For the text-containing cell, return its midpoint in [X, Y] coordinate format. 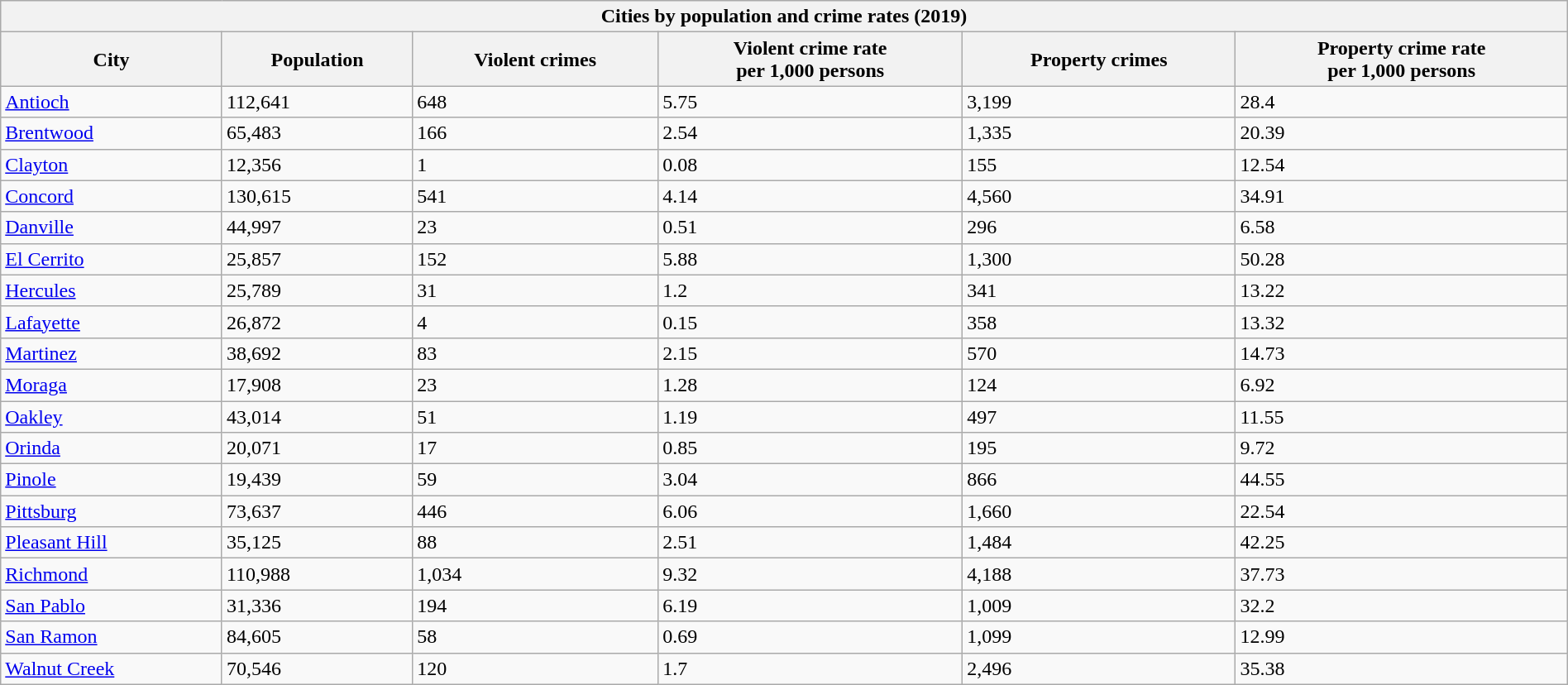
2.54 [810, 133]
City [112, 60]
Cities by population and crime rates (2019) [784, 17]
0.08 [810, 165]
1,484 [1099, 543]
2.51 [810, 543]
4 [536, 322]
Richmond [112, 574]
Brentwood [112, 133]
0.85 [810, 448]
14.73 [1401, 353]
Danville [112, 228]
155 [1099, 165]
San Pablo [112, 606]
Walnut Creek [112, 668]
Hercules [112, 290]
44.55 [1401, 480]
110,988 [317, 574]
2,496 [1099, 668]
25,857 [317, 259]
1,660 [1099, 511]
13.22 [1401, 290]
50.28 [1401, 259]
Antioch [112, 102]
20.39 [1401, 133]
5.88 [810, 259]
866 [1099, 480]
44,997 [317, 228]
34.91 [1401, 196]
37.73 [1401, 574]
12,356 [317, 165]
17 [536, 448]
0.69 [810, 637]
25,789 [317, 290]
0.51 [810, 228]
San Ramon [112, 637]
1,099 [1099, 637]
43,014 [317, 416]
Violent crimes [536, 60]
Pleasant Hill [112, 543]
65,483 [317, 133]
166 [536, 133]
51 [536, 416]
1,009 [1099, 606]
194 [536, 606]
296 [1099, 228]
84,605 [317, 637]
195 [1099, 448]
5.75 [810, 102]
11.55 [1401, 416]
4.14 [810, 196]
1,034 [536, 574]
124 [1099, 385]
Population [317, 60]
Pinole [112, 480]
17,908 [317, 385]
1.19 [810, 416]
70,546 [317, 668]
Martinez [112, 353]
Oakley [112, 416]
32.2 [1401, 606]
20,071 [317, 448]
0.15 [810, 322]
73,637 [317, 511]
42.25 [1401, 543]
6.19 [810, 606]
Clayton [112, 165]
12.54 [1401, 165]
446 [536, 511]
Moraga [112, 385]
35,125 [317, 543]
88 [536, 543]
12.99 [1401, 637]
2.15 [810, 353]
31,336 [317, 606]
58 [536, 637]
3.04 [810, 480]
Orinda [112, 448]
1 [536, 165]
3,199 [1099, 102]
Property crime rateper 1,000 persons [1401, 60]
9.72 [1401, 448]
35.38 [1401, 668]
358 [1099, 322]
28.4 [1401, 102]
112,641 [317, 102]
4,560 [1099, 196]
1.2 [810, 290]
6.58 [1401, 228]
9.32 [810, 574]
4,188 [1099, 574]
Pittsburg [112, 511]
Concord [112, 196]
31 [536, 290]
120 [536, 668]
1.28 [810, 385]
648 [536, 102]
Violent crime rateper 1,000 persons [810, 60]
130,615 [317, 196]
497 [1099, 416]
59 [536, 480]
El Cerrito [112, 259]
341 [1099, 290]
22.54 [1401, 511]
541 [536, 196]
Property crimes [1099, 60]
19,439 [317, 480]
26,872 [317, 322]
152 [536, 259]
13.32 [1401, 322]
1,335 [1099, 133]
6.06 [810, 511]
570 [1099, 353]
1,300 [1099, 259]
6.92 [1401, 385]
Lafayette [112, 322]
38,692 [317, 353]
83 [536, 353]
1.7 [810, 668]
